Return the (X, Y) coordinate for the center point of the cell that contains the specified text.  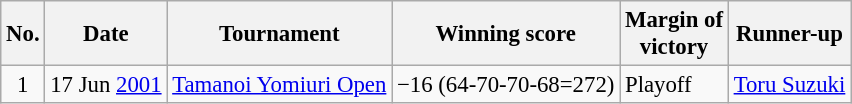
1 (23, 85)
Tournament (280, 34)
No. (23, 34)
−16 (64-70-70-68=272) (506, 85)
Toru Suzuki (789, 85)
17 Jun 2001 (106, 85)
Winning score (506, 34)
Margin ofvictory (674, 34)
Playoff (674, 85)
Date (106, 34)
Runner-up (789, 34)
Tamanoi Yomiuri Open (280, 85)
